Pinpoint the cell where the given text exists, returning its [X, Y] midpoint coordinate. 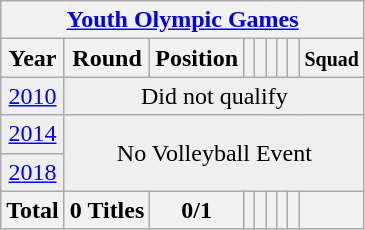
Youth Olympic Games [183, 20]
0 Titles [107, 210]
Position [197, 58]
0/1 [197, 210]
Squad [332, 58]
No Volleyball Event [214, 153]
Total [33, 210]
2018 [33, 172]
2014 [33, 134]
2010 [33, 96]
Did not qualify [214, 96]
Year [33, 58]
Round [107, 58]
